Pinpoint the cell where the given text exists, returning its (x, y) midpoint coordinate. 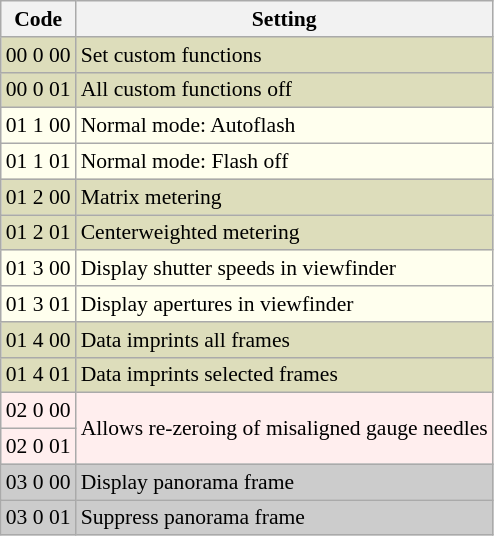
Setting (284, 19)
01 4 00 (38, 340)
02 0 00 (38, 411)
All custom functions off (284, 90)
Matrix metering (284, 197)
Data imprints all frames (284, 340)
Normal mode: Autoflash (284, 126)
01 4 01 (38, 375)
01 2 00 (38, 197)
Code (38, 19)
00 0 00 (38, 55)
02 0 01 (38, 447)
00 0 01 (38, 90)
01 2 01 (38, 233)
Display panorama frame (284, 482)
Data imprints selected frames (284, 375)
01 3 00 (38, 269)
Display apertures in viewfinder (284, 304)
01 3 01 (38, 304)
Set custom functions (284, 55)
03 0 00 (38, 482)
Display shutter speeds in viewfinder (284, 269)
Normal mode: Flash off (284, 162)
Centerweighted metering (284, 233)
01 1 00 (38, 126)
03 0 01 (38, 518)
Suppress panorama frame (284, 518)
Allows re-zeroing of misaligned gauge needles (284, 428)
01 1 01 (38, 162)
